Return [x, y] of the center of cell containing provided text 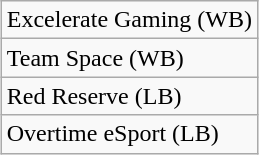
Overtime eSport (LB) [129, 134]
Red Reserve (LB) [129, 96]
Excelerate Gaming (WB) [129, 20]
Team Space (WB) [129, 58]
